Extract the (x, y) coordinate from the center of the cell holding the provided text.  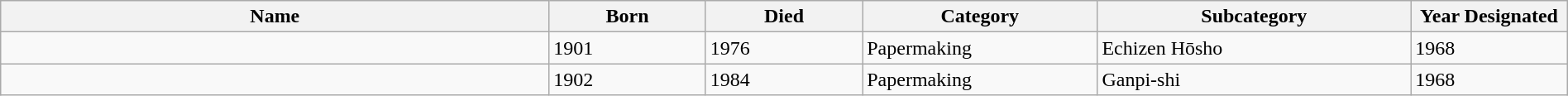
Echizen Hōsho (1254, 48)
1984 (784, 79)
1902 (627, 79)
Name (275, 17)
Year Designated (1489, 17)
1901 (627, 48)
Ganpi-shi (1254, 79)
Born (627, 17)
Subcategory (1254, 17)
1976 (784, 48)
Category (980, 17)
Died (784, 17)
